Detect which cell encompasses the target text, then output its [X, Y] center coordinate. 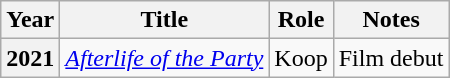
Role [301, 20]
Title [164, 20]
Film debut [391, 58]
Notes [391, 20]
Koop [301, 58]
Afterlife of the Party [164, 58]
2021 [30, 58]
Year [30, 20]
